Locate the cell with the specified text and output its (X, Y) center coordinate. 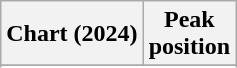
Peakposition (189, 34)
Chart (2024) (72, 34)
